Return the (X, Y) coordinate for the center point of the cell that contains the specified text.  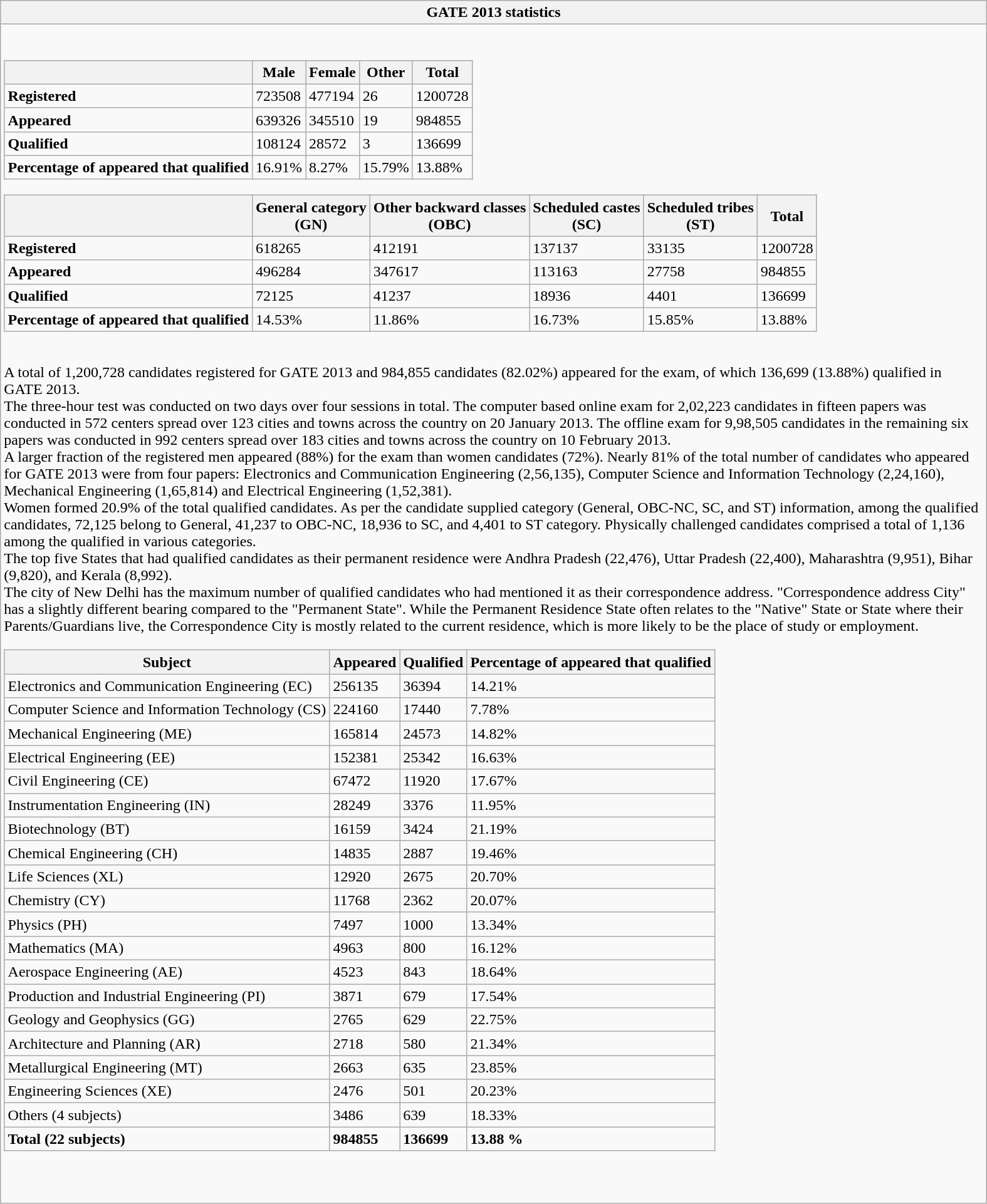
635 (434, 1067)
618265 (311, 248)
679 (434, 996)
Electronics and Communication Engineering (EC) (167, 686)
Engineering Sciences (XE) (167, 1091)
165814 (365, 734)
17440 (434, 710)
3 (386, 143)
Scheduled tribes (ST) (701, 215)
Female (333, 72)
16159 (365, 829)
25342 (434, 757)
Life Sciences (XL) (167, 876)
14835 (365, 853)
Mechanical Engineering (ME) (167, 734)
2887 (434, 853)
GATE 2013 statistics (494, 13)
7.78% (590, 710)
26 (386, 96)
Civil Engineering (CE) (167, 781)
33135 (701, 248)
Instrumentation Engineering (IN) (167, 805)
41237 (450, 296)
152381 (365, 757)
Metallurgical Engineering (MT) (167, 1067)
Others (4 subjects) (167, 1115)
8.27% (333, 167)
256135 (365, 686)
639 (434, 1115)
Other (386, 72)
14.82% (590, 734)
15.85% (701, 319)
580 (434, 1044)
3424 (434, 829)
345510 (333, 120)
Chemistry (CY) (167, 900)
3376 (434, 805)
36394 (434, 686)
21.19% (590, 829)
Other backward classes (OBC) (450, 215)
19.46% (590, 853)
Biotechnology (BT) (167, 829)
Male (279, 72)
723508 (279, 96)
412191 (450, 248)
2718 (365, 1044)
4963 (365, 948)
Subject (167, 662)
24573 (434, 734)
2675 (434, 876)
Total (22 subjects) (167, 1139)
7497 (365, 924)
27758 (701, 272)
11.95% (590, 805)
Architecture and Planning (AR) (167, 1044)
347617 (450, 272)
21.34% (590, 1044)
16.73% (587, 319)
22.75% (590, 1020)
2362 (434, 900)
Electrical Engineering (EE) (167, 757)
2663 (365, 1067)
224160 (365, 710)
2765 (365, 1020)
Aerospace Engineering (AE) (167, 972)
1000 (434, 924)
16.63% (590, 757)
496284 (311, 272)
14.53% (311, 319)
843 (434, 972)
113163 (587, 272)
18.33% (590, 1115)
4401 (701, 296)
2476 (365, 1091)
137137 (587, 248)
14.21% (590, 686)
18.64% (590, 972)
Computer Science and Information Technology (CS) (167, 710)
12920 (365, 876)
18936 (587, 296)
639326 (279, 120)
3871 (365, 996)
Production and Industrial Engineering (PI) (167, 996)
15.79% (386, 167)
67472 (365, 781)
Chemical Engineering (CH) (167, 853)
108124 (279, 143)
11920 (434, 781)
17.54% (590, 996)
13.34% (590, 924)
General category (GN) (311, 215)
28572 (333, 143)
Scheduled castes (SC) (587, 215)
629 (434, 1020)
Mathematics (MA) (167, 948)
28249 (365, 805)
501 (434, 1091)
477194 (333, 96)
13.88 % (590, 1139)
20.23% (590, 1091)
17.67% (590, 781)
20.70% (590, 876)
4523 (365, 972)
23.85% (590, 1067)
3486 (365, 1115)
800 (434, 948)
11.86% (450, 319)
19 (386, 120)
Physics (PH) (167, 924)
16.91% (279, 167)
Geology and Geophysics (GG) (167, 1020)
11768 (365, 900)
16.12% (590, 948)
20.07% (590, 900)
72125 (311, 296)
